For the text-containing cell, return its midpoint in (X, Y) coordinate format. 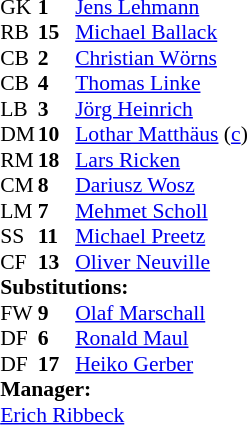
17 (57, 364)
4 (57, 83)
8 (57, 185)
2 (57, 58)
9 (57, 313)
SS (19, 237)
CM (19, 185)
6 (57, 339)
13 (57, 262)
15 (57, 33)
CF (19, 262)
DM (19, 135)
11 (57, 237)
LB (19, 109)
7 (57, 211)
10 (57, 135)
3 (57, 109)
RM (19, 160)
RB (19, 33)
FW (19, 313)
LM (19, 211)
18 (57, 160)
